Find where the given text appears and provide that cell's center as (x, y) coordinate. 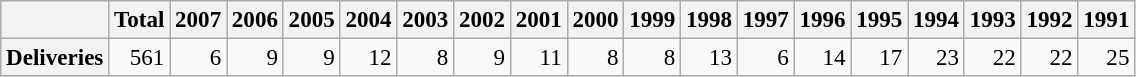
1998 (710, 20)
1995 (880, 20)
14 (822, 58)
2005 (312, 20)
Deliveries (55, 58)
1999 (652, 20)
1997 (766, 20)
1996 (822, 20)
1993 (992, 20)
Total (140, 20)
2003 (426, 20)
2000 (596, 20)
12 (368, 58)
2006 (254, 20)
1992 (1050, 20)
2002 (482, 20)
2001 (538, 20)
561 (140, 58)
17 (880, 58)
13 (710, 58)
23 (936, 58)
1991 (1106, 20)
2004 (368, 20)
11 (538, 58)
2007 (198, 20)
25 (1106, 58)
1994 (936, 20)
